Search for the cell housing the specified text and yield its (X, Y) center coordinate. 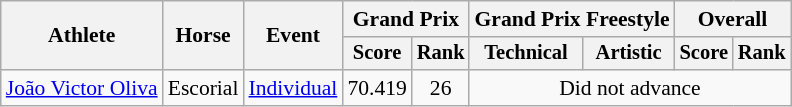
Athlete (82, 36)
Overall (733, 19)
João Victor Oliva (82, 88)
70.419 (376, 88)
Grand Prix Freestyle (572, 19)
Grand Prix (406, 19)
26 (441, 88)
Artistic (629, 54)
Technical (526, 54)
Horse (204, 36)
Did not advance (630, 88)
Event (294, 36)
Individual (294, 88)
Escorial (204, 88)
